Return the (x, y) coordinate for the center point of the cell that contains the specified text.  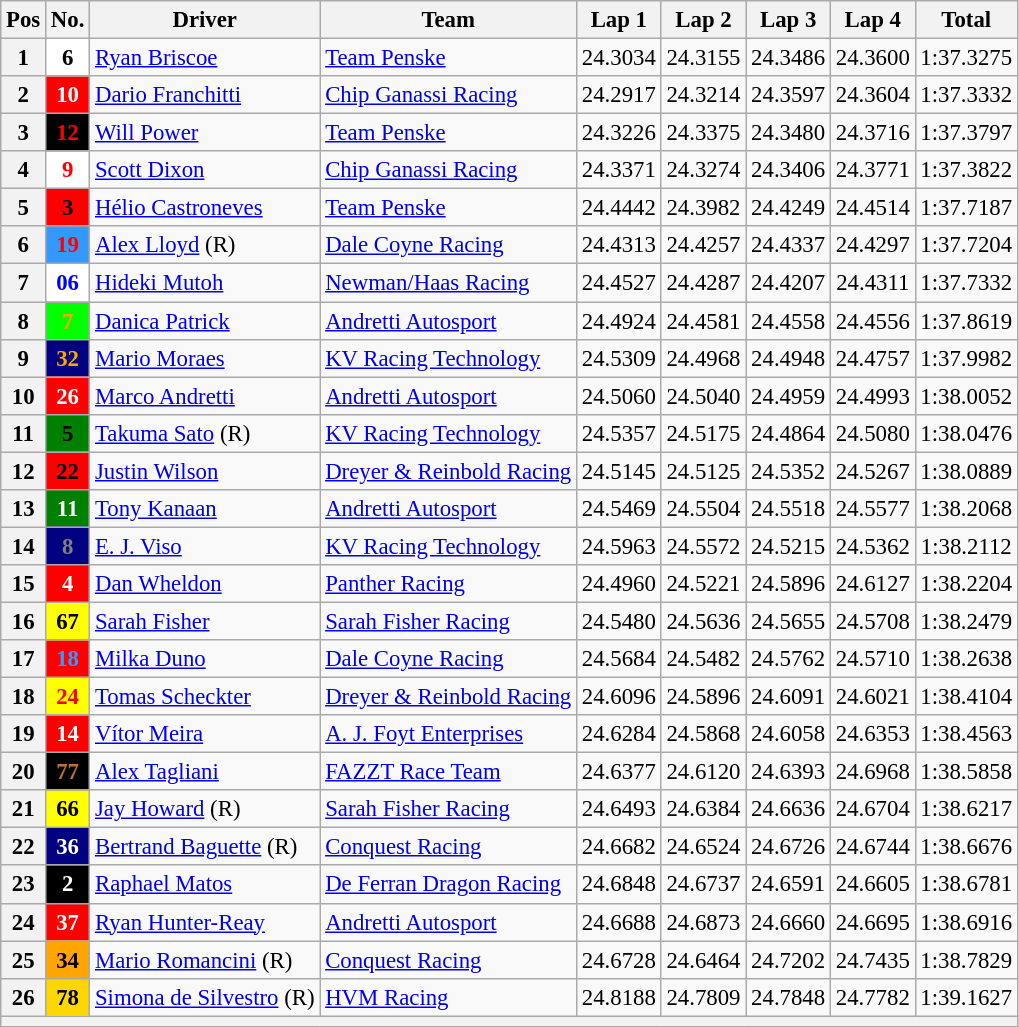
24.5125 (704, 471)
24.4337 (788, 245)
1:38.2638 (966, 659)
Will Power (205, 133)
24.6464 (704, 960)
Hideki Mutoh (205, 283)
FAZZT Race Team (448, 772)
Simona de Silvestro (R) (205, 997)
24.5267 (872, 471)
24.5362 (872, 546)
Vítor Meira (205, 734)
Lap 3 (788, 20)
24.3274 (704, 170)
E. J. Viso (205, 546)
1:38.6676 (966, 847)
24.6353 (872, 734)
24.5469 (620, 509)
1:38.2479 (966, 621)
24.6726 (788, 847)
24.6284 (620, 734)
24.5577 (872, 509)
24.4993 (872, 396)
21 (24, 809)
Alex Lloyd (R) (205, 245)
24.6695 (872, 922)
24.7809 (704, 997)
24.6091 (788, 697)
HVM Racing (448, 997)
24.4959 (788, 396)
24.6636 (788, 809)
24.7435 (872, 960)
1:37.7204 (966, 245)
De Ferran Dragon Racing (448, 885)
24.6968 (872, 772)
24.3371 (620, 170)
16 (24, 621)
24.6682 (620, 847)
24.6704 (872, 809)
24.6096 (620, 697)
24.3034 (620, 58)
1 (24, 58)
24.5352 (788, 471)
Tomas Scheckter (205, 697)
Driver (205, 20)
Marco Andretti (205, 396)
24.5868 (704, 734)
24.4297 (872, 245)
32 (68, 358)
24.3226 (620, 133)
24.3600 (872, 58)
1:38.2112 (966, 546)
Tony Kanaan (205, 509)
24.5708 (872, 621)
24.4249 (788, 208)
24.6591 (788, 885)
1:37.3332 (966, 95)
24.4948 (788, 358)
A. J. Foyt Enterprises (448, 734)
1:37.3275 (966, 58)
24.6021 (872, 697)
Alex Tagliani (205, 772)
24.5175 (704, 433)
24.4313 (620, 245)
1:38.6217 (966, 809)
Panther Racing (448, 584)
24.6384 (704, 809)
24.7848 (788, 997)
24.3214 (704, 95)
24.2917 (620, 95)
24.4442 (620, 208)
17 (24, 659)
24.6058 (788, 734)
24.5221 (704, 584)
24.3982 (704, 208)
Sarah Fisher (205, 621)
24.5480 (620, 621)
1:38.7829 (966, 960)
24.6377 (620, 772)
24.5504 (704, 509)
1:37.8619 (966, 321)
24.4864 (788, 433)
1:37.9982 (966, 358)
24.3375 (704, 133)
Lap 4 (872, 20)
1:38.5858 (966, 772)
Total (966, 20)
24.3480 (788, 133)
Justin Wilson (205, 471)
24.3486 (788, 58)
24.5684 (620, 659)
1:38.0052 (966, 396)
06 (68, 283)
Dario Franchitti (205, 95)
24.6848 (620, 885)
24.3604 (872, 95)
24.4257 (704, 245)
24.6605 (872, 885)
24.4287 (704, 283)
24.6660 (788, 922)
24.5145 (620, 471)
Ryan Briscoe (205, 58)
24.6393 (788, 772)
24.5655 (788, 621)
Raphael Matos (205, 885)
24.5060 (620, 396)
24.5215 (788, 546)
24.5963 (620, 546)
24.4968 (704, 358)
24.6737 (704, 885)
1:37.7332 (966, 283)
24.6744 (872, 847)
24.4960 (620, 584)
No. (68, 20)
36 (68, 847)
24.4556 (872, 321)
24.3771 (872, 170)
24.4311 (872, 283)
1:38.4563 (966, 734)
1:37.7187 (966, 208)
Team (448, 20)
25 (24, 960)
24.5080 (872, 433)
24.4207 (788, 283)
1:38.0476 (966, 433)
Milka Duno (205, 659)
24.7782 (872, 997)
24.6120 (704, 772)
1:38.0889 (966, 471)
34 (68, 960)
24.6493 (620, 809)
37 (68, 922)
13 (24, 509)
1:38.2204 (966, 584)
24.6127 (872, 584)
Lap 2 (704, 20)
Dan Wheldon (205, 584)
1:37.3822 (966, 170)
Newman/Haas Racing (448, 283)
24.5636 (704, 621)
Mario Romancini (R) (205, 960)
Lap 1 (620, 20)
24.4924 (620, 321)
24.3597 (788, 95)
67 (68, 621)
24.5357 (620, 433)
1:38.6781 (966, 885)
Scott Dixon (205, 170)
24.6873 (704, 922)
Hélio Castroneves (205, 208)
1:38.2068 (966, 509)
24.4558 (788, 321)
24.3406 (788, 170)
Takuma Sato (R) (205, 433)
24.3155 (704, 58)
1:38.4104 (966, 697)
24.6728 (620, 960)
20 (24, 772)
1:37.3797 (966, 133)
24.4757 (872, 358)
Jay Howard (R) (205, 809)
24.5482 (704, 659)
66 (68, 809)
23 (24, 885)
24.4514 (872, 208)
77 (68, 772)
Mario Moraes (205, 358)
24.6524 (704, 847)
Danica Patrick (205, 321)
24.5040 (704, 396)
15 (24, 584)
Pos (24, 20)
1:38.6916 (966, 922)
24.5762 (788, 659)
24.5518 (788, 509)
24.4527 (620, 283)
24.3716 (872, 133)
24.5309 (620, 358)
24.7202 (788, 960)
24.8188 (620, 997)
1:39.1627 (966, 997)
24.5710 (872, 659)
78 (68, 997)
24.6688 (620, 922)
24.5572 (704, 546)
Ryan Hunter-Reay (205, 922)
Bertrand Baguette (R) (205, 847)
24.4581 (704, 321)
